Return (x, y) of the center of cell containing provided text 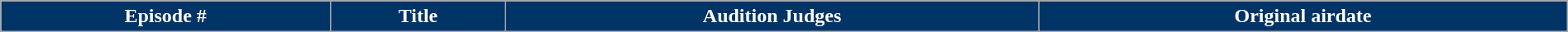
Episode # (165, 16)
Title (418, 16)
Audition Judges (772, 16)
Original airdate (1303, 16)
